Return the [X, Y] coordinate for the center point of the cell that contains the specified text.  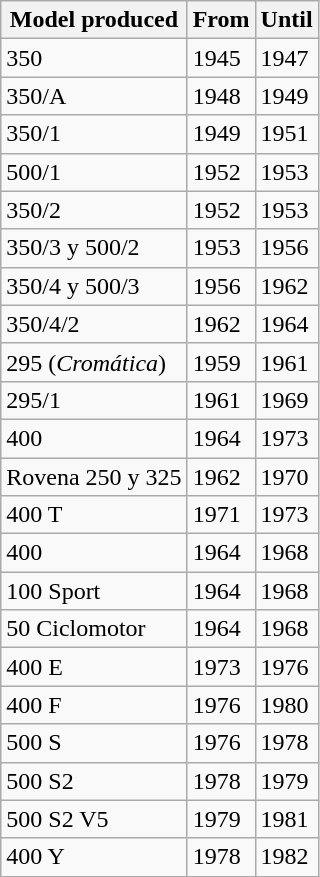
1981 [286, 819]
100 Sport [94, 591]
Rovena 250 y 325 [94, 477]
350/2 [94, 210]
350/3 y 500/2 [94, 248]
50 Ciclomotor [94, 629]
1980 [286, 705]
295/1 [94, 400]
500/1 [94, 172]
Until [286, 20]
1948 [221, 96]
From [221, 20]
400 E [94, 667]
1951 [286, 134]
1969 [286, 400]
400 F [94, 705]
400 Y [94, 857]
350/1 [94, 134]
500 S [94, 743]
Model produced [94, 20]
350/4/2 [94, 324]
350/A [94, 96]
400 T [94, 515]
500 S2 V5 [94, 819]
295 (Cromática) [94, 362]
1971 [221, 515]
350/4 y 500/3 [94, 286]
1982 [286, 857]
1959 [221, 362]
1947 [286, 58]
1945 [221, 58]
350 [94, 58]
500 S2 [94, 781]
1970 [286, 477]
